Identify which cell holds the provided text, then report its [x, y] central coordinate. 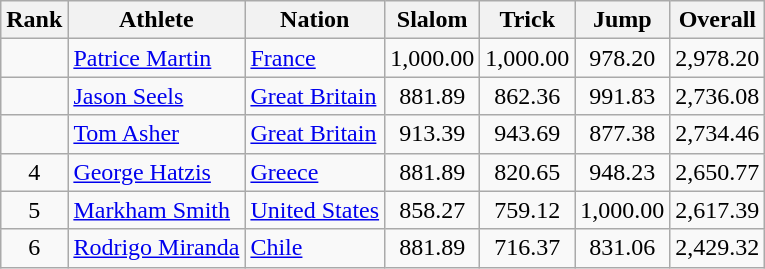
831.06 [622, 248]
716.37 [528, 248]
948.23 [622, 172]
Jump [622, 20]
Rodrigo Miranda [156, 248]
Nation [315, 20]
862.36 [528, 96]
820.65 [528, 172]
5 [34, 210]
2,650.77 [718, 172]
991.83 [622, 96]
759.12 [528, 210]
Rank [34, 20]
Slalom [432, 20]
Overall [718, 20]
France [315, 58]
Chile [315, 248]
United States [315, 210]
943.69 [528, 134]
Tom Asher [156, 134]
Patrice Martin [156, 58]
2,429.32 [718, 248]
858.27 [432, 210]
2,978.20 [718, 58]
2,734.46 [718, 134]
Trick [528, 20]
Markham Smith [156, 210]
Jason Seels [156, 96]
913.39 [432, 134]
George Hatzis [156, 172]
4 [34, 172]
6 [34, 248]
978.20 [622, 58]
Greece [315, 172]
Athlete [156, 20]
2,617.39 [718, 210]
2,736.08 [718, 96]
877.38 [622, 134]
